Return [x, y] of the center of cell containing provided text 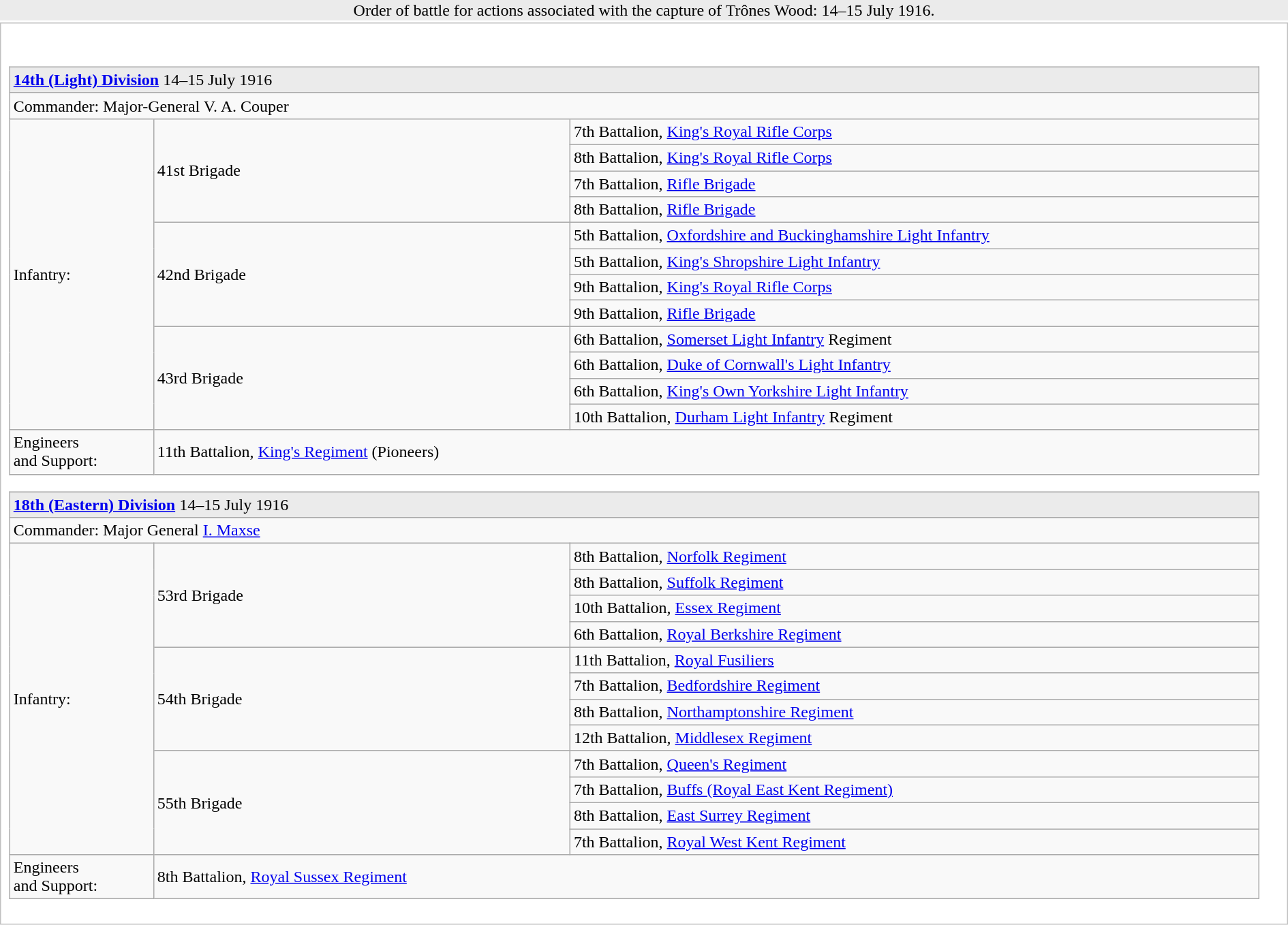
53rd Brigade [361, 595]
7th Battalion, Bedfordshire Regiment [915, 686]
Commander: Major General I. Maxse [634, 531]
41st Brigade [361, 170]
18th (Eastern) Division 14–15 July 1916 [634, 505]
9th Battalion, King's Royal Rifle Corps [915, 287]
7th Battalion, Rifle Brigade [915, 183]
Commander: Major-General V. A. Couper [634, 106]
5th Battalion, King's Shropshire Light Infantry [915, 262]
43rd Brigade [361, 378]
7th Battalion, Buffs (Royal East Kent Regiment) [915, 789]
8th Battalion, Northamptonshire Regiment [915, 712]
6th Battalion, Somerset Light Infantry Regiment [915, 339]
Order of battle for actions associated with the capture of Trônes Wood: 14–15 July 1916. [644, 10]
7th Battalion, Royal West Kent Regiment [915, 841]
11th Battalion, King's Regiment (Pioneers) [706, 452]
7th Battalion, Queen's Regiment [915, 764]
10th Battalion, Durham Light Infantry Regiment [915, 417]
55th Brigade [361, 802]
9th Battalion, Rifle Brigade [915, 313]
8th Battalion, Royal Sussex Regiment [706, 877]
8th Battalion, King's Royal Rifle Corps [915, 157]
8th Battalion, Suffolk Regiment [915, 582]
7th Battalion, King's Royal Rifle Corps [915, 131]
14th (Light) Division 14–15 July 1916 [634, 80]
6th Battalion, King's Own Yorkshire Light Infantry [915, 391]
11th Battalion, Royal Fusiliers [915, 660]
8th Battalion, Norfolk Regiment [915, 556]
5th Battalion, Oxfordshire and Buckinghamshire Light Infantry [915, 236]
6th Battalion, Royal Berkshire Regiment [915, 634]
12th Battalion, Middlesex Regiment [915, 738]
8th Battalion, Rifle Brigade [915, 210]
54th Brigade [361, 699]
8th Battalion, East Surrey Regiment [915, 815]
10th Battalion, Essex Regiment [915, 608]
6th Battalion, Duke of Cornwall's Light Infantry [915, 365]
42nd Brigade [361, 275]
